Determine the (x, y) coordinate at the center of the cell enclosing the given text.  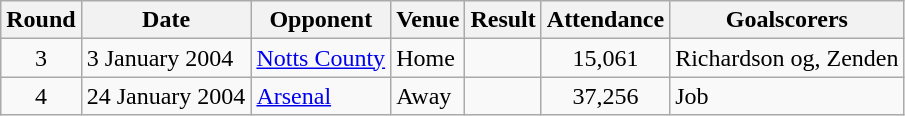
Opponent (321, 20)
Attendance (605, 20)
Result (503, 20)
3 January 2004 (166, 58)
Richardson og, Zenden (787, 58)
Date (166, 20)
Job (787, 96)
37,256 (605, 96)
Notts County (321, 58)
4 (41, 96)
3 (41, 58)
Venue (428, 20)
Arsenal (321, 96)
Home (428, 58)
24 January 2004 (166, 96)
15,061 (605, 58)
Away (428, 96)
Round (41, 20)
Goalscorers (787, 20)
